From the cell containing the given text, extract its center point as (x, y) coordinate. 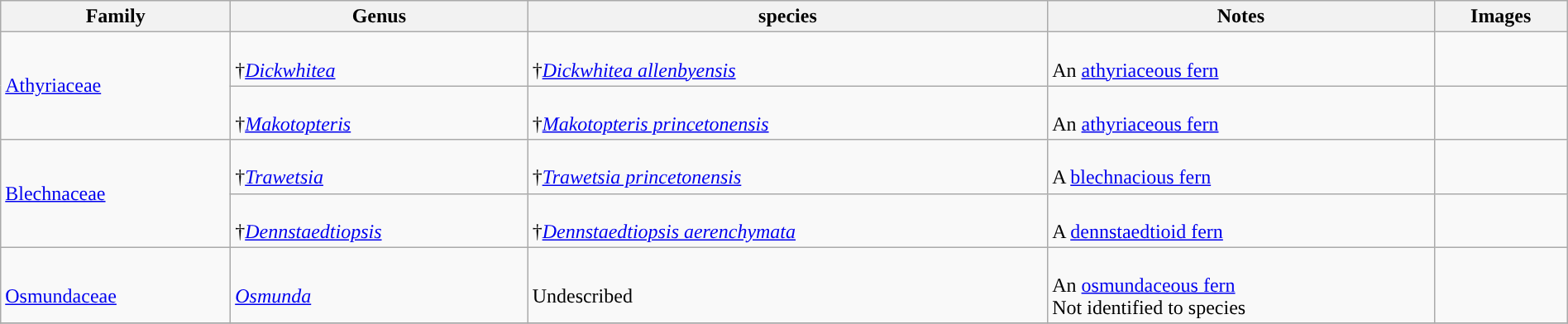
Osmunda (379, 285)
A blechnacious fern (1241, 167)
†Dickwhitea (379, 60)
Notes (1241, 17)
Blechnaceae (116, 193)
species (787, 17)
Undescribed (787, 285)
A dennstaedtioid fern (1241, 220)
Osmundaceae (116, 285)
An osmundaceous fernNot identified to species (1241, 285)
†Dennstaedtiopsis (379, 220)
†Trawetsia (379, 167)
†Trawetsia princetonensis (787, 167)
Family (116, 17)
†Makotopteris (379, 112)
Genus (379, 17)
†Makotopteris princetonensis (787, 112)
†Dennstaedtiopsis aerenchymata (787, 220)
Images (1500, 17)
†Dickwhitea allenbyensis (787, 60)
Athyriaceae (116, 86)
